For the text-containing cell, return its midpoint in [x, y] coordinate format. 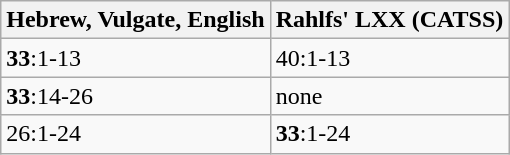
40:1-13 [390, 58]
33:1-24 [390, 134]
Hebrew, Vulgate, English [136, 20]
none [390, 96]
33:14-26 [136, 96]
26:1-24 [136, 134]
33:1-13 [136, 58]
Rahlfs' LXX (CATSS) [390, 20]
